Detect which cell encompasses the target text, then output its [x, y] center coordinate. 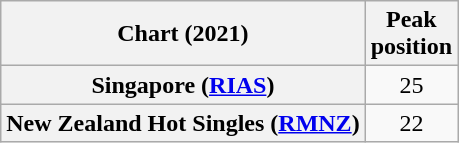
22 [411, 123]
Singapore (RIAS) [183, 85]
25 [411, 85]
New Zealand Hot Singles (RMNZ) [183, 123]
Chart (2021) [183, 34]
Peakposition [411, 34]
